Output the [x, y] coordinate of the center of the cell containing the given text.  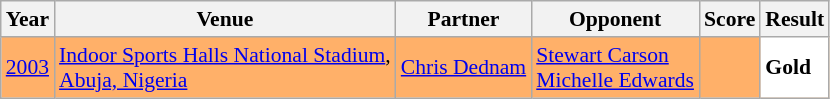
Chris Dednam [464, 68]
Venue [225, 19]
Result [794, 19]
2003 [28, 68]
Year [28, 19]
Indoor Sports Halls National Stadium,Abuja, Nigeria [225, 68]
Stewart Carson Michelle Edwards [615, 68]
Partner [464, 19]
Gold [794, 68]
Score [730, 19]
Opponent [615, 19]
